Extract the [X, Y] coordinate from the center of the cell holding the provided text.  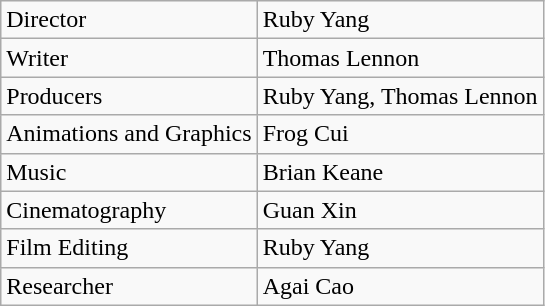
Music [129, 172]
Film Editing [129, 248]
Frog Cui [400, 134]
Cinematography [129, 210]
Guan Xin [400, 210]
Researcher [129, 286]
Agai Cao [400, 286]
Writer [129, 58]
Producers [129, 96]
Ruby Yang, Thomas Lennon [400, 96]
Director [129, 20]
Brian Keane [400, 172]
Animations and Graphics [129, 134]
Thomas Lennon [400, 58]
